For the text-containing cell, return its midpoint in [X, Y] coordinate format. 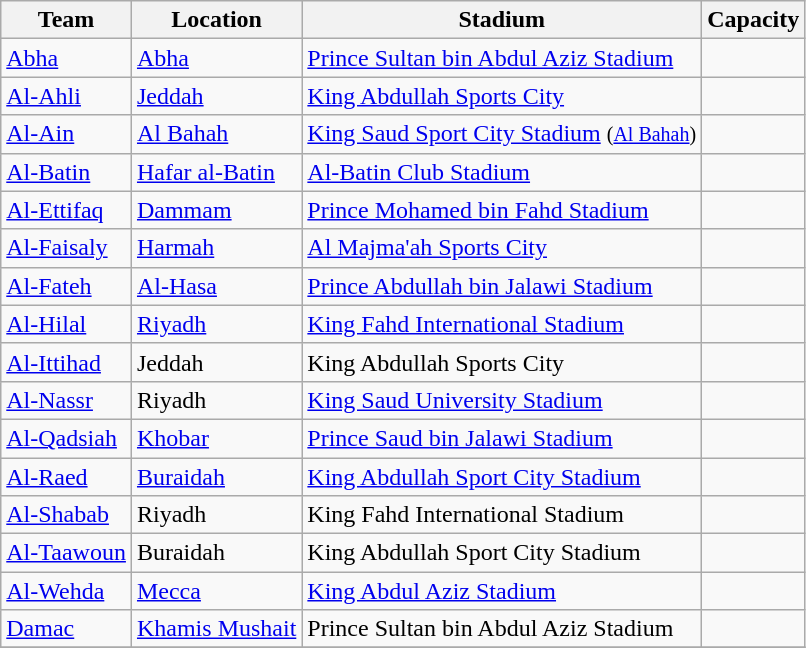
Al-Nassr [66, 400]
Stadium [502, 20]
King Abdul Aziz Stadium [502, 591]
King Saud Sport City Stadium (Al Bahah) [502, 134]
Al-Taawoun [66, 553]
Al Bahah [216, 134]
Hafar al-Batin [216, 172]
Mecca [216, 591]
Damac [66, 629]
Al-Ettifaq [66, 210]
Al-Hasa [216, 286]
Khamis Mushait [216, 629]
Prince Abdullah bin Jalawi Stadium [502, 286]
King Saud University Stadium [502, 400]
Al-Ahli [66, 96]
Prince Saud bin Jalawi Stadium [502, 438]
Khobar [216, 438]
Al-Qadsiah [66, 438]
Al-Fateh [66, 286]
Prince Mohamed bin Fahd Stadium [502, 210]
Dammam [216, 210]
Al-Batin Club Stadium [502, 172]
Al-Batin [66, 172]
Al-Raed [66, 477]
Capacity [754, 20]
Al-Faisaly [66, 248]
Al-Ain [66, 134]
Al-Ittihad [66, 362]
Al-Hilal [66, 324]
Al-Shabab [66, 515]
Harmah [216, 248]
Team [66, 20]
Al-Wehda [66, 591]
Al Majma'ah Sports City [502, 248]
Location [216, 20]
